Detect which cell encompasses the target text, then output its [X, Y] center coordinate. 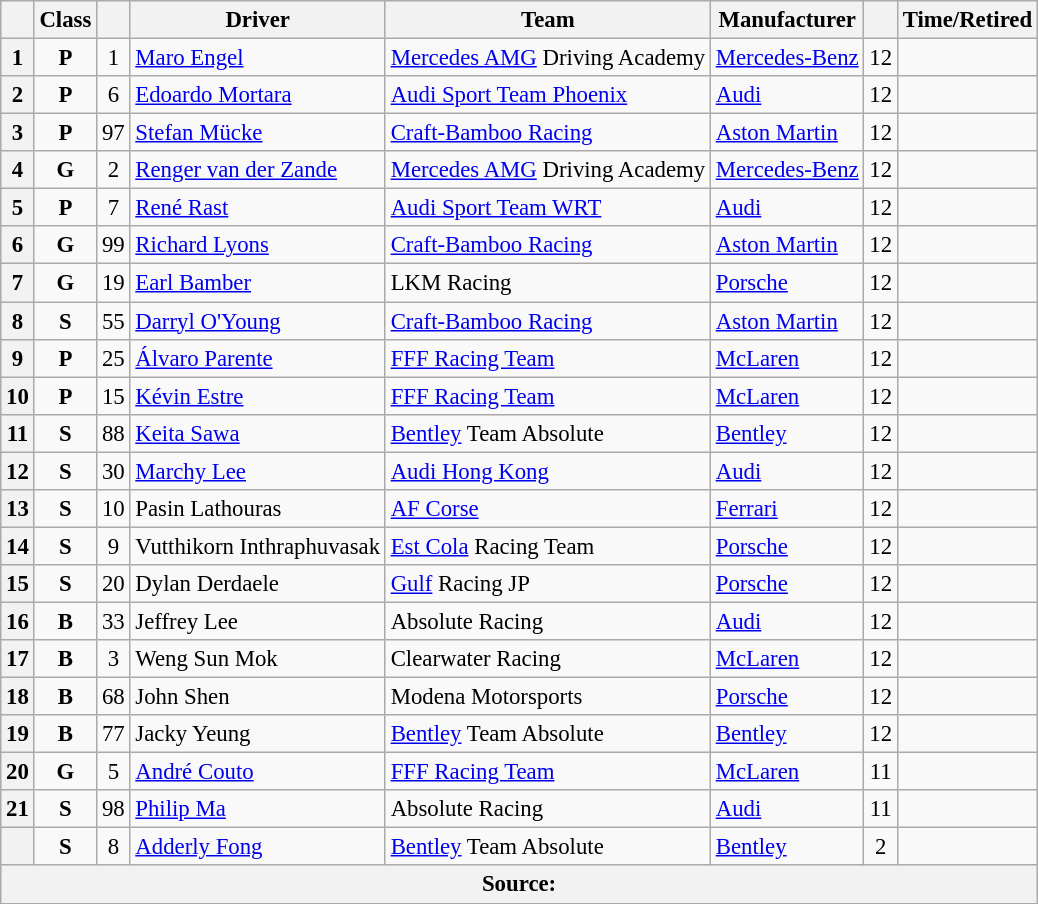
Weng Sun Mok [258, 659]
John Shen [258, 697]
13 [18, 509]
Audi Sport Team WRT [548, 208]
Earl Bamber [258, 283]
16 [18, 621]
Class [66, 20]
Philip Ma [258, 809]
AF Corse [548, 509]
55 [114, 321]
Driver [258, 20]
Time/Retired [967, 20]
21 [18, 809]
Stefan Mücke [258, 133]
68 [114, 697]
Jacky Yeung [258, 734]
Edoardo Mortara [258, 95]
30 [114, 471]
Álvaro Parente [258, 358]
Richard Lyons [258, 245]
Manufacturer [787, 20]
Est Cola Racing Team [548, 546]
LKM Racing [548, 283]
Keita Sawa [258, 433]
Gulf Racing JP [548, 584]
Kévin Estre [258, 396]
André Couto [258, 772]
18 [18, 697]
Dylan Derdaele [258, 584]
Pasin Lathouras [258, 509]
99 [114, 245]
Clearwater Racing [548, 659]
4 [18, 170]
Darryl O'Young [258, 321]
Audi Sport Team Phoenix [548, 95]
97 [114, 133]
Adderly Fong [258, 847]
98 [114, 809]
Maro Engel [258, 58]
Source: [520, 885]
Ferrari [787, 509]
Audi Hong Kong [548, 471]
14 [18, 546]
25 [114, 358]
Marchy Lee [258, 471]
Team [548, 20]
Jeffrey Lee [258, 621]
Vutthikorn Inthraphuvasak [258, 546]
77 [114, 734]
Modena Motorsports [548, 697]
René Rast [258, 208]
33 [114, 621]
17 [18, 659]
Renger van der Zande [258, 170]
88 [114, 433]
